Pinpoint the cell where the given text exists, returning its [x, y] midpoint coordinate. 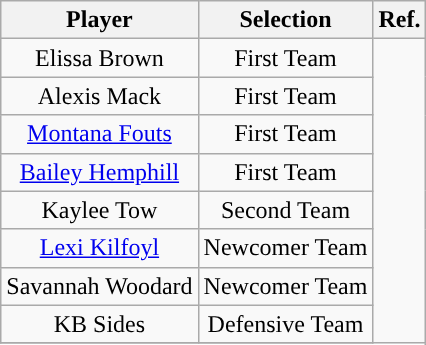
Elissa Brown [100, 58]
KB Sides [100, 324]
Player [100, 20]
Alexis Mack [100, 96]
Savannah Woodard [100, 286]
Bailey Hemphill [100, 172]
Second Team [286, 210]
Kaylee Tow [100, 210]
Montana Fouts [100, 134]
Ref. [400, 20]
Lexi Kilfoyl [100, 248]
Defensive Team [286, 324]
Selection [286, 20]
